Scan for the cell matching the given text and deliver its [x, y] coordinate at center. 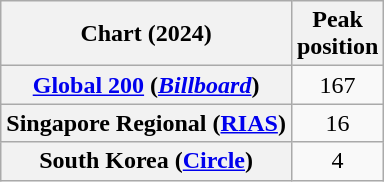
South Korea (Circle) [146, 161]
Singapore Regional (RIAS) [146, 123]
Chart (2024) [146, 34]
4 [337, 161]
Peakposition [337, 34]
16 [337, 123]
167 [337, 85]
Global 200 (Billboard) [146, 85]
